Output the [X, Y] coordinate of the center of the cell containing the given text.  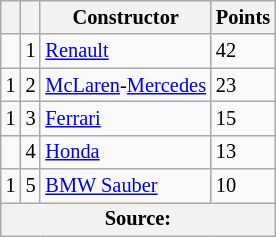
Renault [125, 51]
23 [243, 85]
Ferrari [125, 118]
3 [31, 118]
13 [243, 152]
McLaren-Mercedes [125, 85]
2 [31, 85]
42 [243, 51]
15 [243, 118]
5 [31, 186]
Source: [138, 219]
Honda [125, 152]
10 [243, 186]
4 [31, 152]
BMW Sauber [125, 186]
Constructor [125, 17]
Points [243, 17]
